Return (x, y) of the center of cell containing provided text 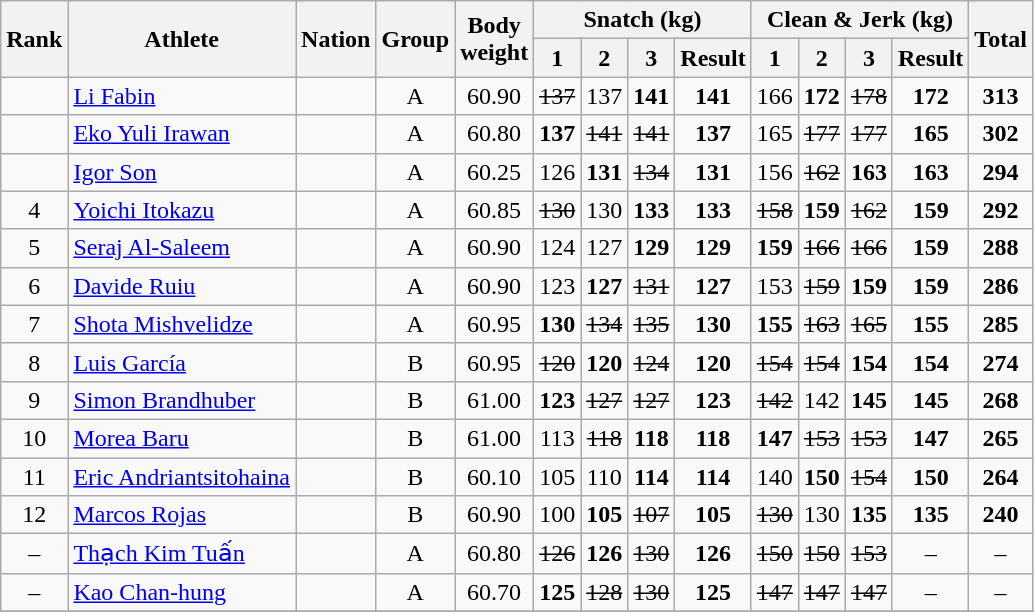
Eko Yuli Irawan (182, 134)
113 (558, 438)
100 (558, 515)
156 (774, 172)
Davide Ruiu (182, 286)
11 (34, 477)
12 (34, 515)
Thạch Kim Tuấn (182, 554)
Igor Son (182, 172)
6 (34, 286)
268 (1001, 400)
140 (774, 477)
Total (1001, 39)
Seraj Al-Saleem (182, 248)
Simon Brandhuber (182, 400)
107 (652, 515)
60.70 (494, 592)
Li Fabin (182, 96)
110 (604, 477)
Nation (336, 39)
128 (604, 592)
Kao Chan-hung (182, 592)
294 (1001, 172)
5 (34, 248)
9 (34, 400)
Eric Andriantsitohaina (182, 477)
292 (1001, 210)
Shota Mishvelidze (182, 324)
7 (34, 324)
313 (1001, 96)
286 (1001, 286)
Marcos Rojas (182, 515)
Snatch (kg) (643, 20)
60.85 (494, 210)
Morea Baru (182, 438)
178 (868, 96)
4 (34, 210)
265 (1001, 438)
264 (1001, 477)
Clean & Jerk (kg) (860, 20)
60.25 (494, 172)
Bodyweight (494, 39)
60.10 (494, 477)
302 (1001, 134)
240 (1001, 515)
Group (416, 39)
158 (774, 210)
Yoichi Itokazu (182, 210)
8 (34, 362)
Luis García (182, 362)
288 (1001, 248)
274 (1001, 362)
Rank (34, 39)
285 (1001, 324)
10 (34, 438)
Athlete (182, 39)
